Find where the given text appears and provide that cell's center as (x, y) coordinate. 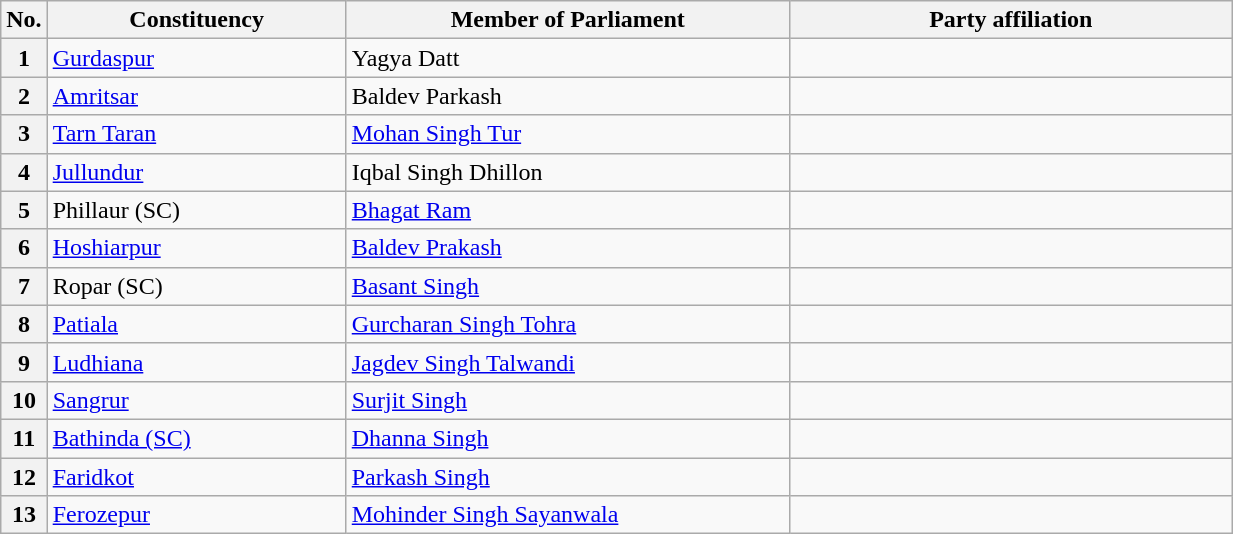
Dhanna Singh (568, 438)
Patiala (196, 324)
12 (24, 477)
8 (24, 324)
Amritsar (196, 96)
Surjit Singh (568, 400)
9 (24, 362)
Baldev Prakash (568, 248)
No. (24, 20)
6 (24, 248)
Bathinda (SC) (196, 438)
Tarn Taran (196, 134)
Constituency (196, 20)
3 (24, 134)
Basant Singh (568, 286)
Phillaur (SC) (196, 210)
2 (24, 96)
Bhagat Ram (568, 210)
Gurdaspur (196, 58)
7 (24, 286)
Iqbal Singh Dhillon (568, 172)
Jullundur (196, 172)
4 (24, 172)
5 (24, 210)
11 (24, 438)
Baldev Parkash (568, 96)
Member of Parliament (568, 20)
Parkash Singh (568, 477)
13 (24, 515)
10 (24, 400)
Jagdev Singh Talwandi (568, 362)
Mohan Singh Tur (568, 134)
Ropar (SC) (196, 286)
Faridkot (196, 477)
Ludhiana (196, 362)
1 (24, 58)
Party affiliation (1010, 20)
Sangrur (196, 400)
Ferozepur (196, 515)
Mohinder Singh Sayanwala (568, 515)
Yagya Datt (568, 58)
Gurcharan Singh Tohra (568, 324)
Hoshiarpur (196, 248)
